Determine the [X, Y] coordinate at the center of the cell enclosing the given text.  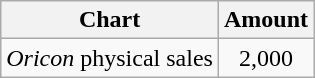
Amount [266, 20]
Chart [110, 20]
2,000 [266, 58]
Oricon physical sales [110, 58]
